Find where the given text appears and provide that cell's center as (X, Y) coordinate. 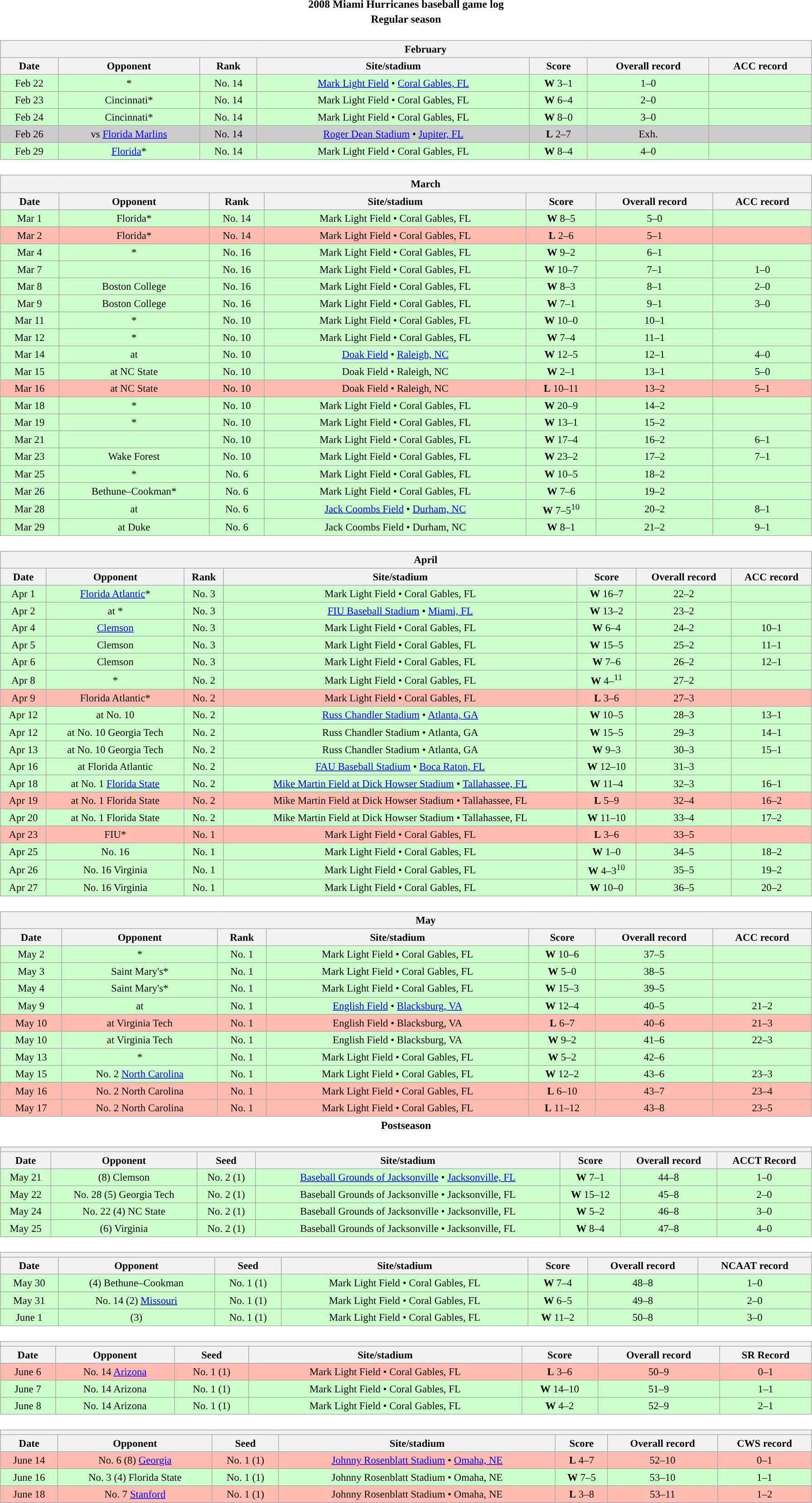
Roger Dean Stadium • Jupiter, FL (393, 134)
23–5 (762, 1108)
Apr 13 (24, 749)
L 2–7 (559, 134)
41–6 (654, 1040)
Apr 18 (24, 783)
48–8 (643, 1283)
June 8 (28, 1406)
38–5 (654, 972)
W 10–7 (561, 269)
W 23–2 (561, 457)
22–2 (684, 594)
Mar 26 (30, 491)
Apr 8 (24, 680)
June 1 (29, 1317)
W 12–2 (562, 1074)
52–9 (659, 1406)
30–3 (684, 749)
40–6 (654, 1023)
53–11 (662, 1494)
47–8 (669, 1229)
No. 22 (4) NC State (124, 1211)
Mar 12 (30, 337)
June 7 (28, 1389)
W 8–0 (559, 117)
14–2 (655, 406)
L 6–7 (562, 1023)
May 16 (31, 1091)
W 2–1 (561, 371)
May 15 (31, 1074)
32–3 (684, 783)
23–3 (762, 1074)
44–8 (669, 1177)
15–1 (771, 749)
21–3 (762, 1023)
Apr 19 (24, 800)
W 15–12 (590, 1194)
Wake Forest (134, 457)
Mar 2 (30, 235)
Apr 5 (24, 645)
FIU Baseball Stadium • Miami, FL (401, 611)
FIU* (115, 835)
35–5 (684, 870)
39–5 (654, 988)
June 16 (29, 1477)
Bethune–Cookman* (134, 491)
Apr 6 (24, 662)
May 31 (29, 1300)
W 14–10 (560, 1389)
52–10 (662, 1460)
W 11–10 (606, 817)
Feb 29 (29, 151)
Feb 22 (29, 83)
May 9 (31, 1006)
W 1–0 (606, 851)
June 14 (29, 1460)
May 25 (26, 1229)
Mar 4 (30, 252)
16–1 (771, 783)
May 3 (31, 972)
W 13–2 (606, 611)
May 4 (31, 988)
at Duke (134, 527)
W 4–11 (606, 680)
Apr 27 (24, 888)
36–5 (684, 888)
March (406, 184)
No. 28 (5) Georgia Tech (124, 1194)
W 7–5 (582, 1477)
Mar 9 (30, 303)
53–10 (662, 1477)
43–6 (654, 1074)
(4) Bethune–Cookman (136, 1283)
Mar 29 (30, 527)
33–4 (684, 817)
NCAAT record (755, 1266)
ACCT Record (764, 1160)
37–5 (654, 954)
45–8 (669, 1194)
Apr 25 (24, 851)
May 22 (26, 1194)
W 17–4 (561, 440)
May 13 (31, 1057)
W 16–7 (606, 594)
22–3 (762, 1040)
31–3 (684, 766)
W 3–1 (559, 83)
W 6–5 (558, 1300)
23–4 (762, 1091)
Mar 8 (30, 286)
40–5 (654, 1006)
May 2 (31, 954)
June 18 (29, 1494)
at * (115, 611)
at Florida Atlantic (115, 766)
50–8 (643, 1317)
W 12–4 (562, 1006)
25–2 (684, 645)
Apr 26 (24, 870)
L 10–11 (561, 389)
Mar 16 (30, 389)
50–9 (659, 1372)
Apr 2 (24, 611)
vs Florida Marlins (129, 134)
Mar 7 (30, 269)
April (406, 559)
33–5 (684, 835)
43–8 (654, 1108)
46–8 (669, 1211)
24–2 (684, 628)
42–6 (654, 1057)
L 5–9 (606, 800)
W 8–5 (561, 218)
Exh. (648, 134)
Mar 23 (30, 457)
June 6 (28, 1372)
W 4–2 (560, 1406)
(6) Virginia (124, 1229)
Apr 9 (24, 698)
Mar 18 (30, 406)
27–3 (684, 698)
15–2 (655, 423)
at No. 10 (115, 715)
1–2 (764, 1494)
SR Record (766, 1355)
Apr 1 (24, 594)
Apr 20 (24, 817)
Mar 25 (30, 474)
W 4–310 (606, 870)
W 12–5 (561, 355)
February (406, 49)
W 7–510 (561, 509)
Feb 24 (29, 117)
FAU Baseball Stadium • Boca Raton, FL (401, 766)
2–1 (766, 1406)
Mar 1 (30, 218)
32–4 (684, 800)
May 24 (26, 1211)
26–2 (684, 662)
L 4–7 (582, 1460)
W 12–10 (606, 766)
W 8–3 (561, 286)
L 2–6 (561, 235)
Mar 19 (30, 423)
Feb 26 (29, 134)
23–2 (684, 611)
W 8–1 (561, 527)
Apr 16 (24, 766)
May 21 (26, 1177)
L 6–10 (562, 1091)
Apr 4 (24, 628)
No. 7 Stanford (135, 1494)
Mar 11 (30, 321)
L 3–8 (582, 1494)
W 5–0 (562, 972)
No. 14 (2) Missouri (136, 1300)
43–7 (654, 1091)
51–9 (659, 1389)
No. 3 (4) Florida State (135, 1477)
W 15–3 (562, 988)
49–8 (643, 1300)
(3) (136, 1317)
34–5 (684, 851)
Mar 15 (30, 371)
W 9–3 (606, 749)
May (406, 920)
29–3 (684, 732)
W 11–2 (558, 1317)
CWS record (764, 1443)
No. 6 (8) Georgia (135, 1460)
Feb 23 (29, 100)
Mar 21 (30, 440)
Mar 14 (30, 355)
May 17 (31, 1108)
Apr 23 (24, 835)
May 30 (29, 1283)
W 13–1 (561, 423)
W 20–9 (561, 406)
13–2 (655, 389)
14–1 (771, 732)
(8) Clemson (124, 1177)
27–2 (684, 680)
L 11–12 (562, 1108)
28–3 (684, 715)
Mar 28 (30, 509)
W 10–6 (562, 954)
W 11–4 (606, 783)
